Identify which cell holds the provided text, then report its [x, y] central coordinate. 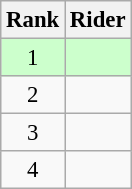
4 [33, 170]
Rank [33, 20]
1 [33, 58]
2 [33, 95]
Rider [98, 20]
3 [33, 133]
